Detect which cell encompasses the target text, then output its [x, y] center coordinate. 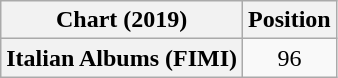
Position [290, 20]
96 [290, 58]
Italian Albums (FIMI) [122, 58]
Chart (2019) [122, 20]
